Return (x, y) of the center of cell containing provided text 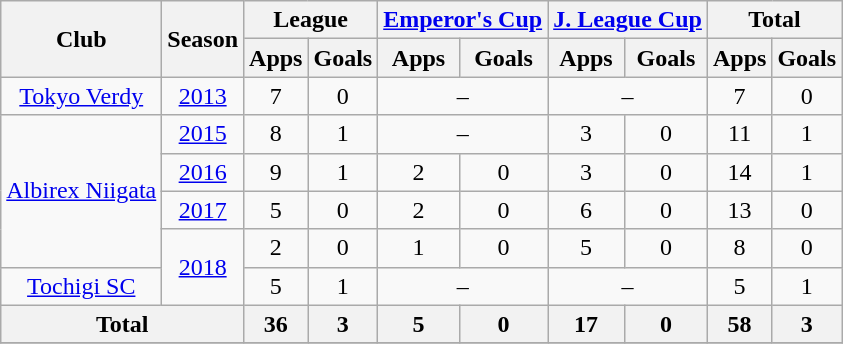
6 (586, 210)
11 (739, 134)
14 (739, 172)
36 (276, 324)
Tochigi SC (82, 286)
17 (586, 324)
League (311, 20)
58 (739, 324)
9 (276, 172)
2013 (203, 96)
Club (82, 39)
Tokyo Verdy (82, 96)
13 (739, 210)
2016 (203, 172)
2017 (203, 210)
Albirex Niigata (82, 191)
2015 (203, 134)
2018 (203, 267)
Emperor's Cup (463, 20)
Season (203, 39)
J. League Cup (628, 20)
